Scan for the cell matching the given text and deliver its [X, Y] coordinate at center. 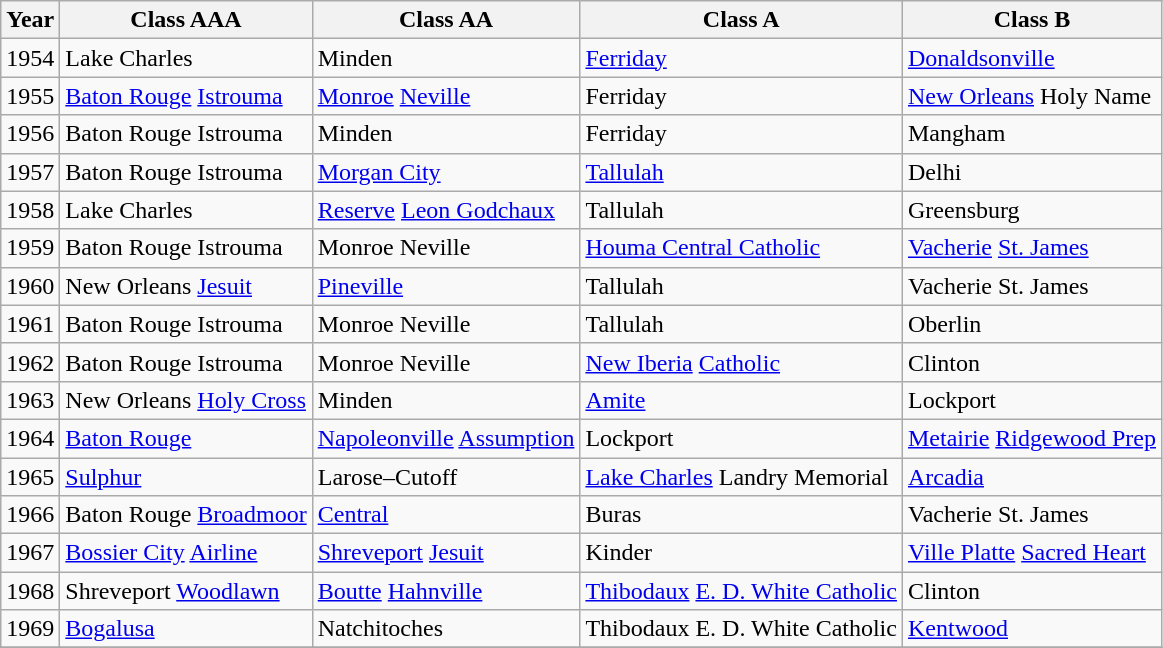
Arcadia [1032, 477]
Oberlin [1032, 324]
New Iberia Catholic [742, 362]
Class A [742, 20]
1960 [30, 286]
1965 [30, 477]
New Orleans Holy Name [1032, 96]
Larose–Cutoff [446, 477]
New Orleans Holy Cross [186, 400]
Boutte Hahnville [446, 591]
Kentwood [1032, 629]
Pineville [446, 286]
Shreveport Jesuit [446, 553]
1957 [30, 172]
Kinder [742, 553]
1956 [30, 134]
Reserve Leon Godchaux [446, 210]
Houma Central Catholic [742, 248]
1967 [30, 553]
1958 [30, 210]
Bogalusa [186, 629]
Donaldsonville [1032, 58]
Lake Charles Landry Memorial [742, 477]
Year [30, 20]
Central [446, 515]
Baton Rouge Broadmoor [186, 515]
Sulphur [186, 477]
Amite [742, 400]
Buras [742, 515]
Napoleonville Assumption [446, 438]
Class AA [446, 20]
Natchitoches [446, 629]
Mangham [1032, 134]
1964 [30, 438]
Morgan City [446, 172]
1969 [30, 629]
1962 [30, 362]
Delhi [1032, 172]
1968 [30, 591]
Ville Platte Sacred Heart [1032, 553]
Greensburg [1032, 210]
Metairie Ridgewood Prep [1032, 438]
1954 [30, 58]
Class B [1032, 20]
Baton Rouge [186, 438]
Bossier City Airline [186, 553]
New Orleans Jesuit [186, 286]
1963 [30, 400]
1961 [30, 324]
1966 [30, 515]
1955 [30, 96]
1959 [30, 248]
Shreveport Woodlawn [186, 591]
Class AAA [186, 20]
